Capture the cell that displays the provided text and extract its (x, y) central coordinate. 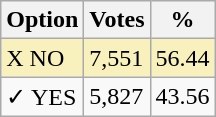
% (182, 20)
✓ YES (42, 97)
43.56 (182, 97)
7,551 (117, 58)
Option (42, 20)
X NO (42, 58)
5,827 (117, 97)
Votes (117, 20)
56.44 (182, 58)
